Scan for the cell matching the given text and deliver its [X, Y] coordinate at center. 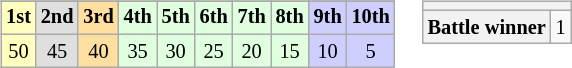
7th [252, 18]
5 [371, 51]
6th [214, 18]
4th [138, 18]
1st [18, 18]
45 [58, 51]
20 [252, 51]
Battle winner [487, 27]
40 [98, 51]
8th [290, 18]
15 [290, 51]
35 [138, 51]
50 [18, 51]
10th [371, 18]
30 [176, 51]
25 [214, 51]
2nd [58, 18]
10 [328, 51]
3rd [98, 18]
1 [561, 27]
5th [176, 18]
9th [328, 18]
